Locate the cell with the specified text and output its [x, y] center coordinate. 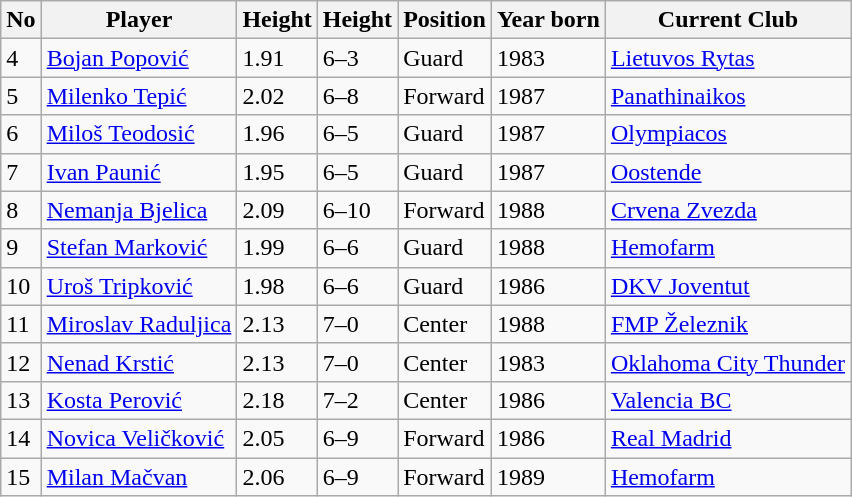
Crvena Zvezda [728, 210]
13 [21, 400]
Valencia BC [728, 400]
Bojan Popović [139, 58]
1.96 [277, 134]
Lietuvos Rytas [728, 58]
Stefan Marković [139, 248]
Position [445, 20]
7–2 [357, 400]
2.09 [277, 210]
9 [21, 248]
1.98 [277, 286]
Novica Veličković [139, 438]
11 [21, 324]
8 [21, 210]
Miroslav Raduljica [139, 324]
Nenad Krstić [139, 362]
Kosta Perović [139, 400]
1.95 [277, 172]
Oostende [728, 172]
6 [21, 134]
Year born [548, 20]
Ivan Paunić [139, 172]
No [21, 20]
DKV Joventut [728, 286]
15 [21, 477]
Real Madrid [728, 438]
6–8 [357, 96]
Current Club [728, 20]
4 [21, 58]
6–3 [357, 58]
12 [21, 362]
Miloš Teodosić [139, 134]
Milan Mačvan [139, 477]
1.91 [277, 58]
Olympiacos [728, 134]
2.02 [277, 96]
Panathinaikos [728, 96]
Oklahoma City Thunder [728, 362]
6–10 [357, 210]
1.99 [277, 248]
1989 [548, 477]
Player [139, 20]
2.05 [277, 438]
FMP Železnik [728, 324]
Uroš Tripković [139, 286]
7 [21, 172]
2.18 [277, 400]
14 [21, 438]
2.06 [277, 477]
5 [21, 96]
Nemanja Bjelica [139, 210]
Milenko Tepić [139, 96]
10 [21, 286]
